Capture the cell that displays the provided text and extract its [x, y] central coordinate. 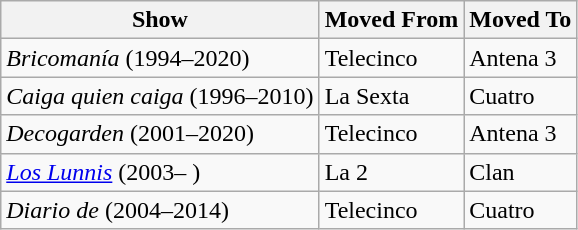
La 2 [392, 172]
Decogarden (2001–2020) [160, 134]
Show [160, 20]
Clan [520, 172]
Los Lunnis (2003– ) [160, 172]
Moved To [520, 20]
Diario de (2004–2014) [160, 210]
Moved From [392, 20]
Caiga quien caiga (1996–2010) [160, 96]
La Sexta [392, 96]
Bricomanía (1994–2020) [160, 58]
